Extract the (x, y) coordinate from the center of the cell holding the provided text.  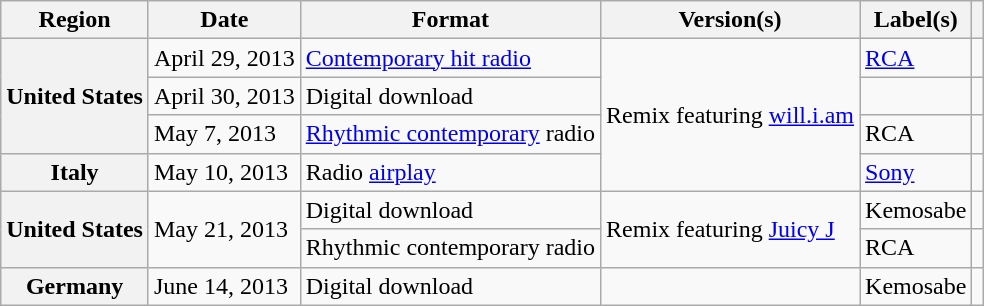
Version(s) (730, 20)
May 7, 2013 (224, 134)
Sony (916, 172)
May 21, 2013 (224, 229)
Region (75, 20)
Label(s) (916, 20)
April 29, 2013 (224, 58)
Format (450, 20)
Radio airplay (450, 172)
Remix featuring will.i.am (730, 115)
Date (224, 20)
June 14, 2013 (224, 286)
April 30, 2013 (224, 96)
Italy (75, 172)
May 10, 2013 (224, 172)
Germany (75, 286)
Contemporary hit radio (450, 58)
Remix featuring Juicy J (730, 229)
